Return [x, y] of the center of cell containing provided text 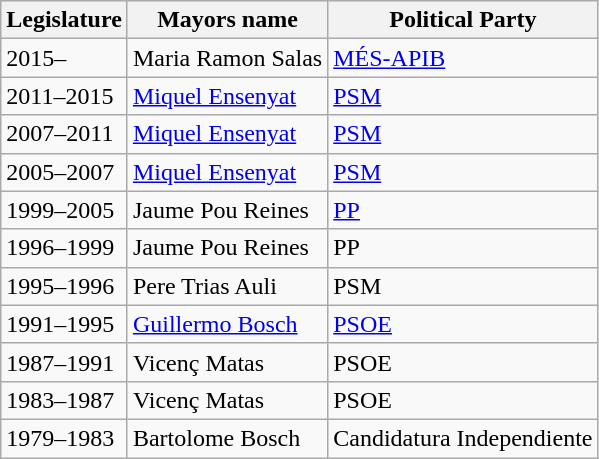
2015– [64, 58]
1987–1991 [64, 362]
1996–1999 [64, 248]
1979–1983 [64, 438]
2005–2007 [64, 172]
Maria Ramon Salas [227, 58]
MÉS-APIB [463, 58]
1991–1995 [64, 324]
2007–2011 [64, 134]
Guillermo Bosch [227, 324]
Bartolome Bosch [227, 438]
Legislature [64, 20]
Political Party [463, 20]
Candidatura Independiente [463, 438]
1995–1996 [64, 286]
Pere Trias Auli [227, 286]
1999–2005 [64, 210]
Mayors name [227, 20]
1983–1987 [64, 400]
2011–2015 [64, 96]
